Return the (x, y) coordinate for the center point of the cell that contains the specified text.  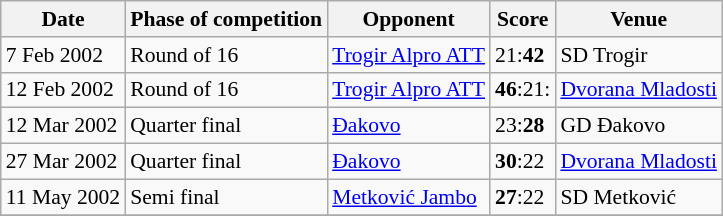
SD Metković (638, 197)
12 Mar 2002 (63, 126)
27 Mar 2002 (63, 162)
30:22 (522, 162)
Semi final (226, 197)
7 Feb 2002 (63, 55)
Venue (638, 19)
Metković Jambo (408, 197)
Score (522, 19)
21:42 (522, 55)
27:22 (522, 197)
Opponent (408, 19)
23:28 (522, 126)
Phase of competition (226, 19)
GD Đakovo (638, 126)
SD Trogir (638, 55)
46:21: (522, 90)
11 May 2002 (63, 197)
12 Feb 2002 (63, 90)
Date (63, 19)
